Search for the cell housing the specified text and yield its [X, Y] center coordinate. 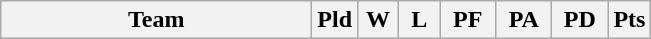
W [378, 20]
Pld [335, 20]
PA [524, 20]
Team [156, 20]
PF [468, 20]
Pts [630, 20]
L [420, 20]
PD [580, 20]
